Find where the given text appears and provide that cell's center as (X, Y) coordinate. 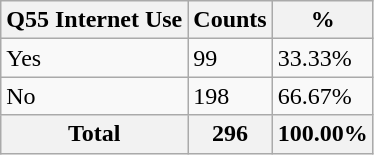
Q55 Internet Use (94, 20)
No (94, 96)
198 (230, 96)
100.00% (322, 134)
% (322, 20)
Counts (230, 20)
Yes (94, 58)
99 (230, 58)
66.67% (322, 96)
Total (94, 134)
33.33% (322, 58)
296 (230, 134)
